Provide the [X, Y] coordinate of the cell's center where the given text is located.  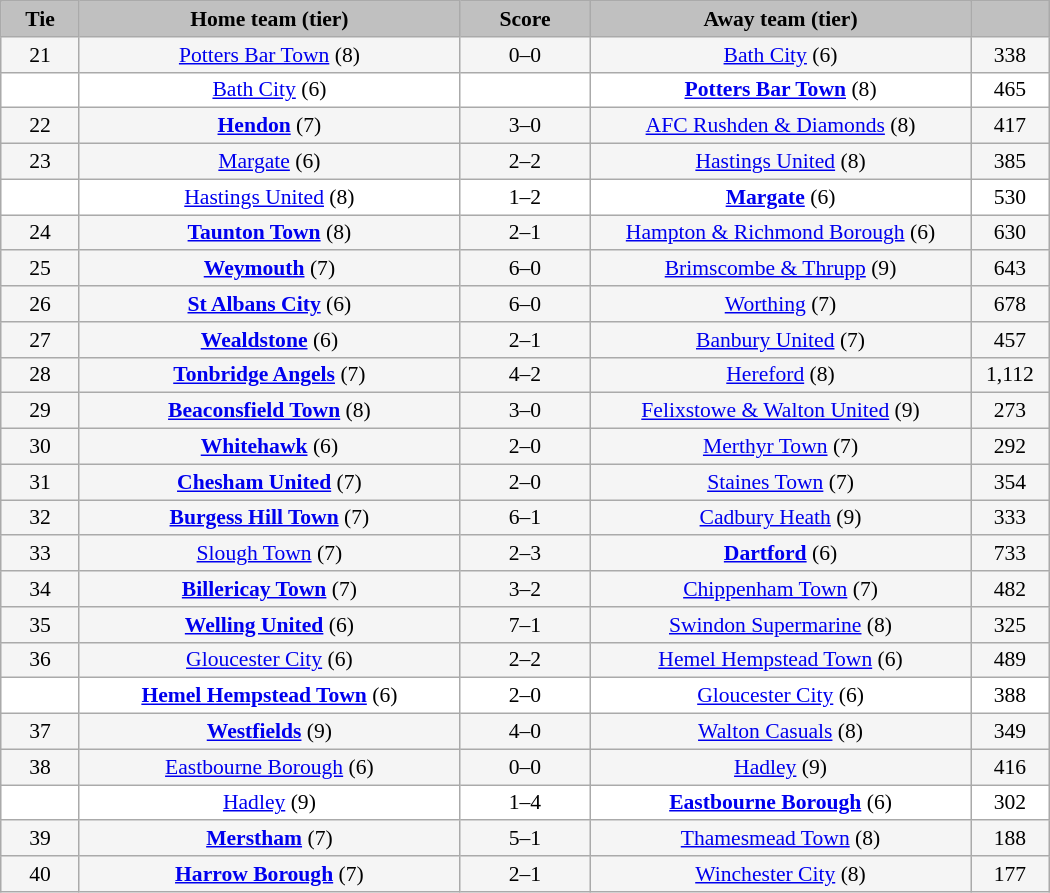
1–4 [524, 803]
338 [1010, 55]
292 [1010, 447]
Swindon Supermarine (8) [781, 625]
23 [40, 162]
22 [40, 126]
Dartford (6) [781, 554]
733 [1010, 554]
Worthing (7) [781, 304]
6–1 [524, 518]
Hendon (7) [269, 126]
Merstham (7) [269, 839]
Hereford (8) [781, 375]
1–2 [524, 197]
26 [40, 304]
4–0 [524, 732]
Merthyr Town (7) [781, 447]
Wealdstone (6) [269, 340]
1,112 [1010, 375]
Hampton & Richmond Borough (6) [781, 233]
Walton Casuals (8) [781, 732]
530 [1010, 197]
2–3 [524, 554]
Taunton Town (8) [269, 233]
7–1 [524, 625]
457 [1010, 340]
St Albans City (6) [269, 304]
Chippenham Town (7) [781, 589]
Westfields (9) [269, 732]
333 [1010, 518]
29 [40, 411]
5–1 [524, 839]
Banbury United (7) [781, 340]
Weymouth (7) [269, 269]
34 [40, 589]
4–2 [524, 375]
Winchester City (8) [781, 874]
40 [40, 874]
Slough Town (7) [269, 554]
Harrow Borough (7) [269, 874]
24 [40, 233]
Brimscombe & Thrupp (9) [781, 269]
Felixstowe & Walton United (9) [781, 411]
416 [1010, 767]
36 [40, 660]
33 [40, 554]
31 [40, 482]
Away team (tier) [781, 19]
21 [40, 55]
188 [1010, 839]
Score [524, 19]
385 [1010, 162]
Whitehawk (6) [269, 447]
Tie [40, 19]
302 [1010, 803]
35 [40, 625]
482 [1010, 589]
Burgess Hill Town (7) [269, 518]
32 [40, 518]
325 [1010, 625]
Beaconsfield Town (8) [269, 411]
28 [40, 375]
354 [1010, 482]
AFC Rushden & Diamonds (8) [781, 126]
Chesham United (7) [269, 482]
489 [1010, 660]
417 [1010, 126]
Staines Town (7) [781, 482]
678 [1010, 304]
Tonbridge Angels (7) [269, 375]
3–2 [524, 589]
388 [1010, 696]
349 [1010, 732]
643 [1010, 269]
Cadbury Heath (9) [781, 518]
Home team (tier) [269, 19]
273 [1010, 411]
39 [40, 839]
630 [1010, 233]
465 [1010, 90]
25 [40, 269]
Welling United (6) [269, 625]
177 [1010, 874]
27 [40, 340]
38 [40, 767]
Thamesmead Town (8) [781, 839]
Billericay Town (7) [269, 589]
30 [40, 447]
37 [40, 732]
